Output the [x, y] coordinate of the center of the cell containing the given text.  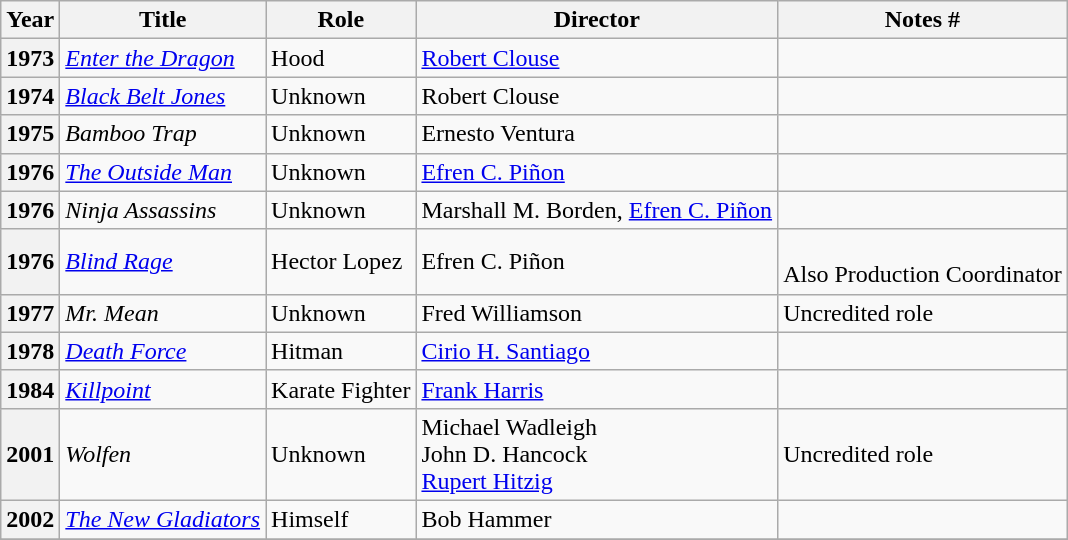
Year [30, 20]
Notes # [923, 20]
1975 [30, 134]
Hector Lopez [341, 262]
Hood [341, 58]
Michael WadleighJohn D. HancockRupert Hitzig [597, 454]
Director [597, 20]
1974 [30, 96]
Killpoint [163, 389]
1977 [30, 313]
Enter the Dragon [163, 58]
Mr. Mean [163, 313]
Wolfen [163, 454]
Bamboo Trap [163, 134]
Himself [341, 519]
Ninja Assassins [163, 210]
Role [341, 20]
Fred Williamson [597, 313]
2002 [30, 519]
The Outside Man [163, 172]
Cirio H. Santiago [597, 351]
2001 [30, 454]
Black Belt Jones [163, 96]
Death Force [163, 351]
The New Gladiators [163, 519]
1984 [30, 389]
Ernesto Ventura [597, 134]
Title [163, 20]
1973 [30, 58]
Karate Fighter [341, 389]
Marshall M. Borden, Efren C. Piñon [597, 210]
Hitman [341, 351]
1978 [30, 351]
Bob Hammer [597, 519]
Blind Rage [163, 262]
Also Production Coordinator [923, 262]
Frank Harris [597, 389]
